From the cell containing the given text, extract its center point as (x, y) coordinate. 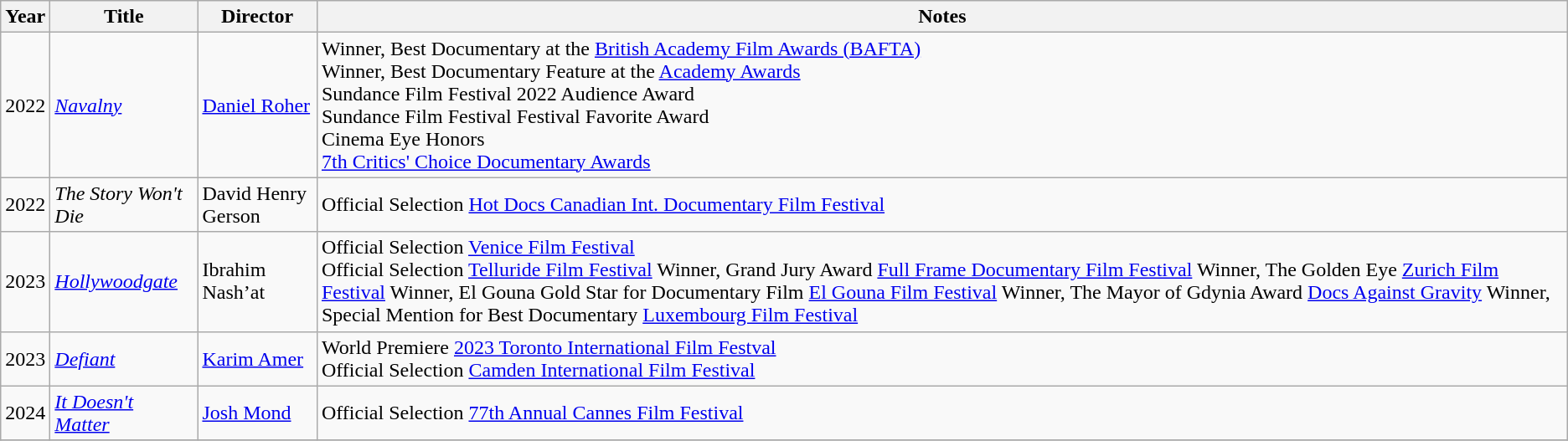
Year (25, 17)
Navalny (124, 105)
Official Selection 77th Annual Cannes Film Festival (941, 413)
Hollywoodgate (124, 281)
2024 (25, 413)
Notes (941, 17)
David Henry Gerson (258, 204)
Director (258, 17)
World Premiere 2023 Toronto International Film FestvalOfficial Selection Camden International Film Festival (941, 358)
Karim Amer (258, 358)
Josh Mond (258, 413)
Official Selection Hot Docs Canadian Int. Documentary Film Festival (941, 204)
Daniel Roher (258, 105)
It Doesn't Matter (124, 413)
Defiant (124, 358)
Title (124, 17)
The Story Won't Die (124, 204)
Ibrahim Nash’at (258, 281)
